Search for the cell housing the specified text and yield its [X, Y] center coordinate. 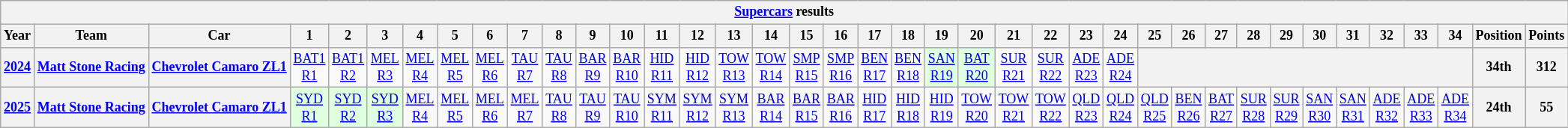
SYDR3 [385, 108]
TOWR14 [770, 67]
TOWR20 [977, 108]
ADER33 [1421, 108]
ADER24 [1121, 67]
SYDR2 [348, 108]
SURR29 [1286, 108]
Position [1498, 36]
33 [1421, 36]
4 [420, 36]
BARR9 [593, 67]
34 [1456, 36]
23 [1086, 36]
TOWR13 [734, 67]
55 [1546, 108]
SURR22 [1050, 67]
HIDR19 [941, 108]
BARR16 [841, 108]
Supercars results [784, 12]
Year [18, 36]
BAT1R2 [348, 67]
SYMR12 [697, 108]
SANR31 [1353, 108]
2 [348, 36]
18 [908, 36]
ADER32 [1387, 108]
HIDR11 [662, 67]
10 [627, 36]
BARR10 [627, 67]
30 [1320, 36]
6 [490, 36]
7 [524, 36]
32 [1387, 36]
1 [309, 36]
MELR3 [385, 67]
BENR17 [875, 67]
SURR21 [1013, 67]
2024 [18, 67]
SMPR15 [807, 67]
HIDR12 [697, 67]
8 [559, 36]
QLDR23 [1086, 108]
34th [1498, 67]
BARR15 [807, 108]
SYMR11 [662, 108]
SYMR13 [734, 108]
QLDR24 [1121, 108]
BENR18 [908, 67]
Points [1546, 36]
24 [1121, 36]
SYDR1 [309, 108]
14 [770, 36]
Car [219, 36]
31 [1353, 36]
21 [1013, 36]
SMPR16 [841, 67]
24th [1498, 108]
11 [662, 36]
312 [1546, 67]
TAUR9 [593, 108]
19 [941, 36]
ADER34 [1456, 108]
13 [734, 36]
26 [1188, 36]
BATR20 [977, 67]
SANR19 [941, 67]
15 [807, 36]
TAUR10 [627, 108]
BAT1R1 [309, 67]
HIDR18 [908, 108]
HIDR17 [875, 108]
27 [1221, 36]
ADER23 [1086, 67]
9 [593, 36]
28 [1253, 36]
SANR30 [1320, 108]
TOWR22 [1050, 108]
17 [875, 36]
TAUR7 [524, 67]
16 [841, 36]
SURR28 [1253, 108]
25 [1154, 36]
2025 [18, 108]
BATR27 [1221, 108]
12 [697, 36]
20 [977, 36]
QLDR25 [1154, 108]
TOWR21 [1013, 108]
Team [91, 36]
29 [1286, 36]
BARR14 [770, 108]
MELR7 [524, 108]
5 [455, 36]
3 [385, 36]
22 [1050, 36]
BENR26 [1188, 108]
